Identify which cell holds the provided text, then report its [x, y] central coordinate. 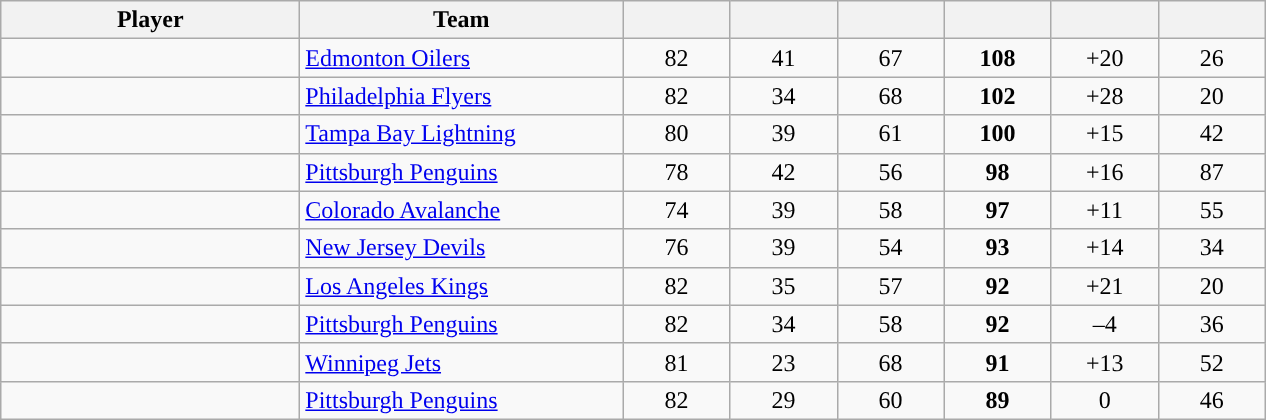
41 [784, 58]
Philadelphia Flyers [462, 96]
89 [998, 400]
91 [998, 362]
Winnipeg Jets [462, 362]
67 [890, 58]
+16 [1104, 172]
26 [1212, 58]
81 [676, 362]
+21 [1104, 286]
29 [784, 400]
0 [1104, 400]
102 [998, 96]
Tampa Bay Lightning [462, 134]
Colorado Avalanche [462, 210]
98 [998, 172]
36 [1212, 324]
100 [998, 134]
+15 [1104, 134]
93 [998, 248]
74 [676, 210]
97 [998, 210]
60 [890, 400]
87 [1212, 172]
+11 [1104, 210]
46 [1212, 400]
New Jersey Devils [462, 248]
35 [784, 286]
Player [150, 20]
54 [890, 248]
+28 [1104, 96]
52 [1212, 362]
55 [1212, 210]
76 [676, 248]
78 [676, 172]
80 [676, 134]
Edmonton Oilers [462, 58]
56 [890, 172]
23 [784, 362]
+13 [1104, 362]
61 [890, 134]
+20 [1104, 58]
108 [998, 58]
57 [890, 286]
+14 [1104, 248]
–4 [1104, 324]
Team [462, 20]
Los Angeles Kings [462, 286]
